Search for the cell housing the specified text and yield its [X, Y] center coordinate. 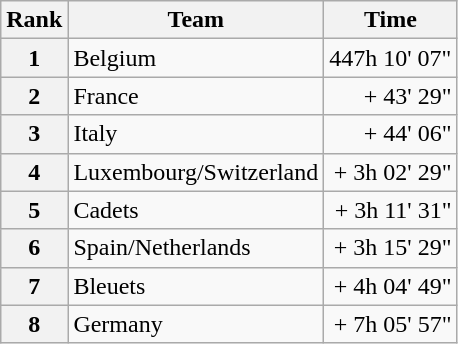
+ 43' 29" [390, 96]
Spain/Netherlands [196, 248]
Luxembourg/Switzerland [196, 172]
Germany [196, 324]
8 [34, 324]
France [196, 96]
+ 7h 05' 57" [390, 324]
+ 3h 11' 31" [390, 210]
Italy [196, 134]
5 [34, 210]
Team [196, 20]
2 [34, 96]
Time [390, 20]
4 [34, 172]
+ 44' 06" [390, 134]
3 [34, 134]
+ 3h 02' 29" [390, 172]
+ 4h 04' 49" [390, 286]
447h 10' 07" [390, 58]
Bleuets [196, 286]
Cadets [196, 210]
7 [34, 286]
Belgium [196, 58]
+ 3h 15' 29" [390, 248]
Rank [34, 20]
1 [34, 58]
6 [34, 248]
